For the text-containing cell, return its midpoint in (X, Y) coordinate format. 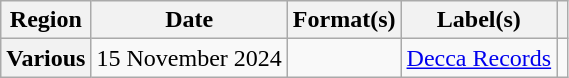
Various (46, 58)
Region (46, 20)
15 November 2024 (189, 58)
Decca Records (479, 58)
Label(s) (479, 20)
Date (189, 20)
Format(s) (344, 20)
